Scan for the cell matching the given text and deliver its [x, y] coordinate at center. 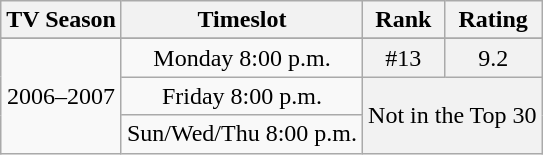
Not in the Top 30 [453, 115]
2006–2007 [62, 96]
Sun/Wed/Thu 8:00 p.m. [242, 134]
Monday 8:00 p.m. [242, 58]
Friday 8:00 p.m. [242, 96]
Rating [493, 20]
TV Season [62, 20]
9.2 [493, 58]
Rank [404, 20]
#13 [404, 58]
Timeslot [242, 20]
